Pinpoint the cell where the given text exists, returning its (X, Y) midpoint coordinate. 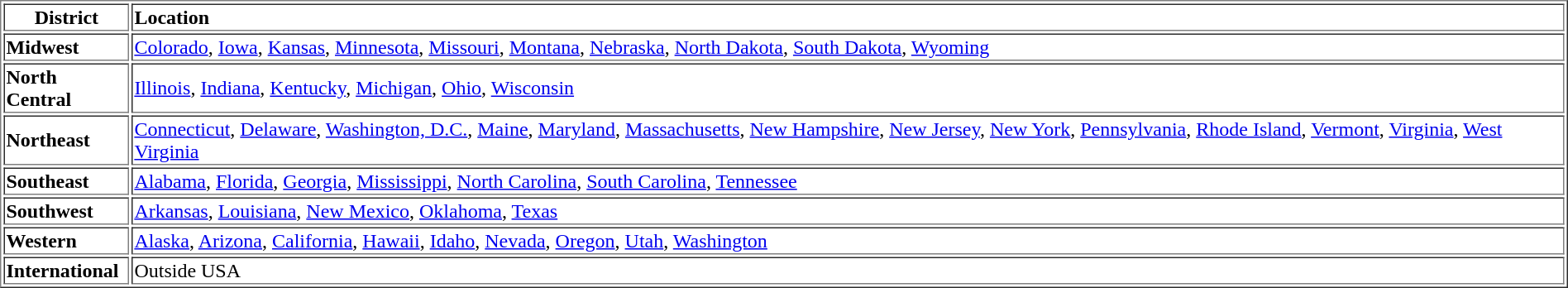
Outside USA (848, 270)
Alabama, Florida, Georgia, Mississippi, North Carolina, South Carolina, Tennessee (848, 180)
Colorado, Iowa, Kansas, Minnesota, Missouri, Montana, Nebraska, North Dakota, South Dakota, Wyoming (848, 46)
International (66, 270)
Illinois, Indiana, Kentucky, Michigan, Ohio, Wisconsin (848, 88)
District (66, 17)
Alaska, Arizona, California, Hawaii, Idaho, Nevada, Oregon, Utah, Washington (848, 240)
Northeast (66, 141)
Midwest (66, 46)
North Central (66, 88)
Southeast (66, 180)
Western (66, 240)
Location (848, 17)
Arkansas, Louisiana, New Mexico, Oklahoma, Texas (848, 210)
Southwest (66, 210)
